For the text-containing cell, return its midpoint in (x, y) coordinate format. 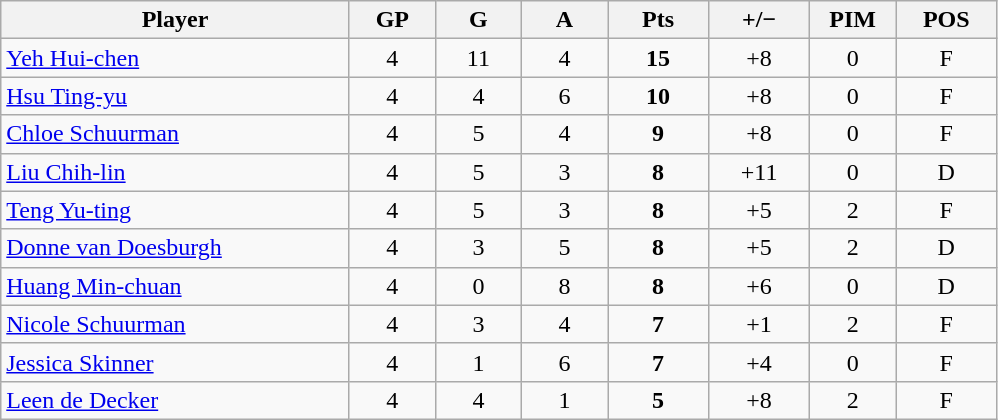
10 (658, 96)
POS (946, 20)
Liu Chih-lin (176, 172)
+11 (760, 172)
+4 (760, 362)
G (478, 20)
Donne van Doesburgh (176, 248)
Nicole Schuurman (176, 324)
Yeh Hui-chen (176, 58)
Hsu Ting-yu (176, 96)
9 (658, 134)
+6 (760, 286)
PIM (853, 20)
Teng Yu-ting (176, 210)
Leen de Decker (176, 400)
Pts (658, 20)
A (564, 20)
+1 (760, 324)
GP (392, 20)
Jessica Skinner (176, 362)
Chloe Schuurman (176, 134)
Player (176, 20)
Huang Min-chuan (176, 286)
15 (658, 58)
11 (478, 58)
+/− (760, 20)
